Scan for the cell matching the given text and deliver its [X, Y] coordinate at center. 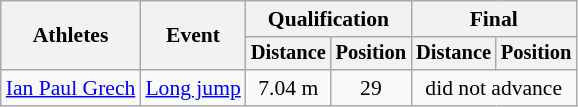
Ian Paul Grech [71, 88]
Athletes [71, 36]
Long jump [192, 88]
29 [371, 88]
Final [494, 19]
Event [192, 36]
Qualification [328, 19]
did not advance [494, 88]
7.04 m [288, 88]
